Return the (x, y) coordinate for the center point of the cell that contains the specified text.  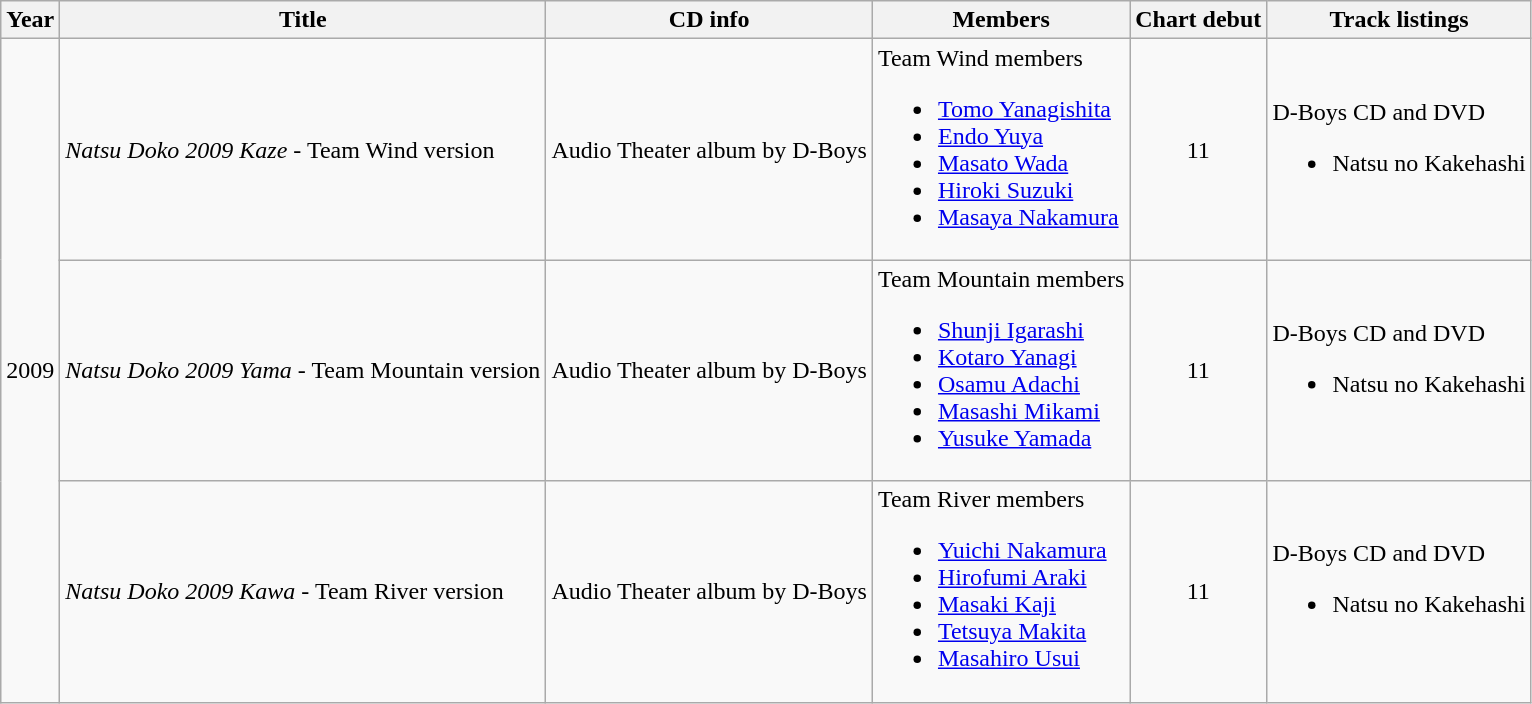
Chart debut (1198, 20)
Track listings (1399, 20)
Natsu Doko 2009 Yama - Team Mountain version (303, 370)
Natsu Doko 2009 Kaze - Team Wind version (303, 150)
Team Wind membersTomo YanagishitaEndo YuyaMasato WadaHiroki SuzukiMasaya Nakamura (1000, 150)
Year (30, 20)
Members (1000, 20)
Natsu Doko 2009 Kawa - Team River version (303, 592)
Title (303, 20)
Team Mountain membersShunji IgarashiKotaro YanagiOsamu AdachiMasashi MikamiYusuke Yamada (1000, 370)
2009 (30, 370)
Team River membersYuichi NakamuraHirofumi ArakiMasaki KajiTetsuya MakitaMasahiro Usui (1000, 592)
CD info (710, 20)
